Capture the cell that displays the provided text and extract its [X, Y] central coordinate. 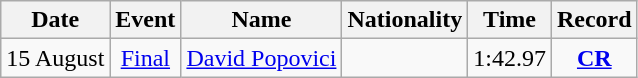
Event [146, 20]
Final [146, 58]
1:42.97 [510, 58]
15 August [56, 58]
Name [262, 20]
Time [510, 20]
Date [56, 20]
David Popovici [262, 58]
Record [594, 20]
CR [594, 58]
Nationality [405, 20]
